From the cell containing the given text, extract its center point as (x, y) coordinate. 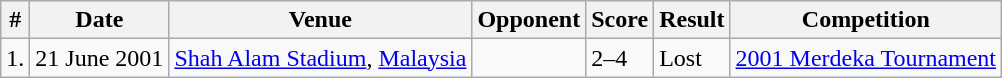
2001 Merdeka Tournament (866, 58)
1. (16, 58)
Score (620, 20)
Result (692, 20)
Venue (320, 20)
2–4 (620, 58)
Lost (692, 58)
Date (100, 20)
Competition (866, 20)
# (16, 20)
Opponent (529, 20)
Shah Alam Stadium, Malaysia (320, 58)
21 June 2001 (100, 58)
